Scan for the cell matching the given text and deliver its [X, Y] coordinate at center. 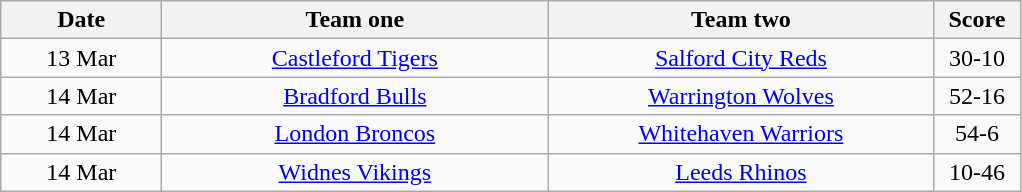
Team one [355, 20]
52-16 [977, 96]
Castleford Tigers [355, 58]
Leeds Rhinos [741, 172]
Score [977, 20]
Warrington Wolves [741, 96]
Date [82, 20]
Salford City Reds [741, 58]
54-6 [977, 134]
30-10 [977, 58]
Team two [741, 20]
13 Mar [82, 58]
10-46 [977, 172]
Widnes Vikings [355, 172]
Bradford Bulls [355, 96]
Whitehaven Warriors [741, 134]
London Broncos [355, 134]
